Identify which cell holds the provided text, then report its [X, Y] central coordinate. 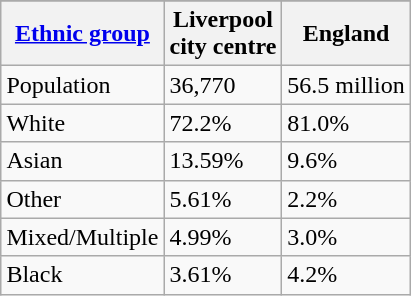
3.0% [346, 237]
Asian [82, 161]
Other [82, 199]
England [346, 34]
36,770 [223, 85]
5.61% [223, 199]
4.99% [223, 237]
White [82, 123]
2.2% [346, 199]
72.2% [223, 123]
81.0% [346, 123]
13.59% [223, 161]
56.5 million [346, 85]
3.61% [223, 275]
Liverpoolcity centre [223, 34]
9.6% [346, 161]
Mixed/Multiple [82, 237]
4.2% [346, 275]
Ethnic group [82, 34]
Black [82, 275]
Population [82, 85]
